Pinpoint the cell where the given text exists, returning its (x, y) midpoint coordinate. 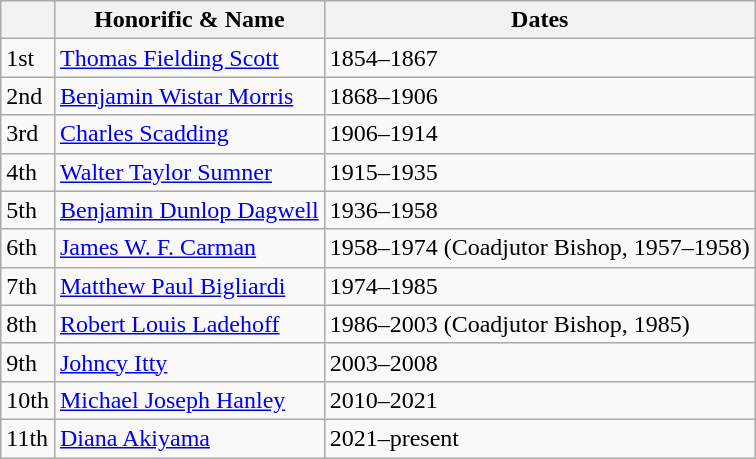
2003–2008 (540, 362)
11th (28, 438)
2021–present (540, 438)
3rd (28, 134)
Benjamin Wistar Morris (189, 96)
1936–1958 (540, 210)
7th (28, 286)
Diana Akiyama (189, 438)
James W. F. Carman (189, 248)
1974–1985 (540, 286)
6th (28, 248)
Walter Taylor Sumner (189, 172)
Matthew Paul Bigliardi (189, 286)
5th (28, 210)
1986–2003 (Coadjutor Bishop, 1985) (540, 324)
1854–1867 (540, 58)
Dates (540, 20)
2010–2021 (540, 400)
1st (28, 58)
Robert Louis Ladehoff (189, 324)
8th (28, 324)
Honorific & Name (189, 20)
2nd (28, 96)
1868–1906 (540, 96)
10th (28, 400)
Michael Joseph Hanley (189, 400)
1906–1914 (540, 134)
Thomas Fielding Scott (189, 58)
4th (28, 172)
Johncy Itty (189, 362)
1915–1935 (540, 172)
Benjamin Dunlop Dagwell (189, 210)
Charles Scadding (189, 134)
1958–1974 (Coadjutor Bishop, 1957–1958) (540, 248)
9th (28, 362)
